Find where the given text appears and provide that cell's center as [X, Y] coordinate. 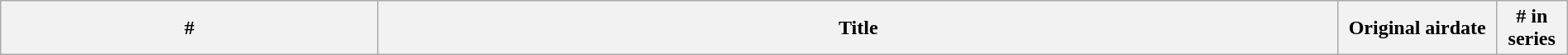
Original airdate [1417, 28]
# in series [1532, 28]
# [190, 28]
Title [858, 28]
